Identify which cell holds the provided text, then report its [x, y] central coordinate. 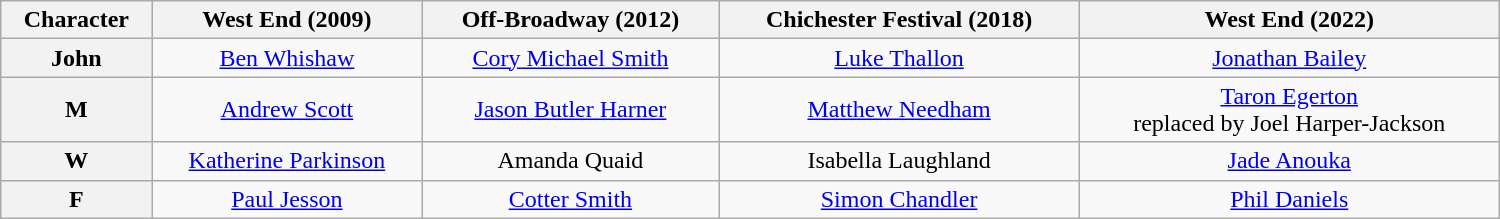
John [76, 58]
Cotter Smith [570, 199]
Chichester Festival (2018) [899, 20]
Simon Chandler [899, 199]
Character [76, 20]
Matthew Needham [899, 110]
Isabella Laughland [899, 161]
Amanda Quaid [570, 161]
Phil Daniels [1289, 199]
Katherine Parkinson [287, 161]
W [76, 161]
West End (2022) [1289, 20]
Jason Butler Harner [570, 110]
Paul Jesson [287, 199]
Andrew Scott [287, 110]
West End (2009) [287, 20]
F [76, 199]
Off-Broadway (2012) [570, 20]
Jade Anouka [1289, 161]
Jonathan Bailey [1289, 58]
Cory Michael Smith [570, 58]
M [76, 110]
Luke Thallon [899, 58]
Taron Egertonreplaced by Joel Harper-Jackson [1289, 110]
Ben Whishaw [287, 58]
